Determine the [X, Y] coordinate at the center of the cell enclosing the given text.  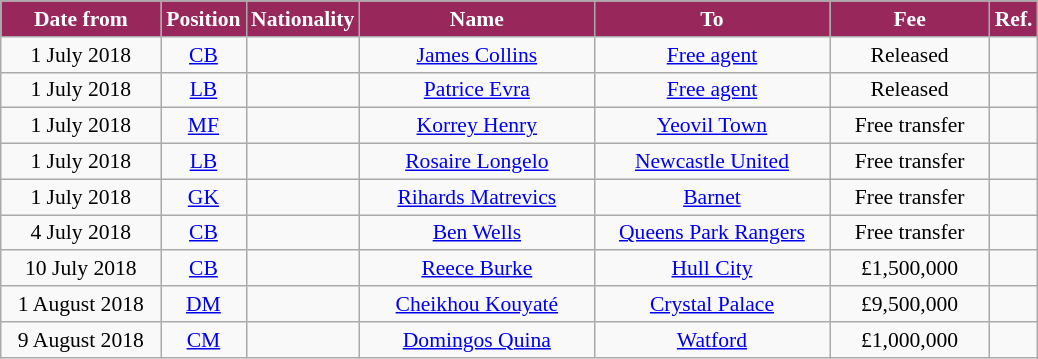
Korrey Henry [476, 126]
Crystal Palace [712, 304]
£1,000,000 [910, 340]
Date from [81, 19]
Nationality [302, 19]
Position [204, 19]
Queens Park Rangers [712, 233]
Name [476, 19]
DM [204, 304]
£9,500,000 [910, 304]
Newcastle United [712, 162]
Fee [910, 19]
CM [204, 340]
Barnet [712, 197]
10 July 2018 [81, 269]
Ref. [1014, 19]
To [712, 19]
Hull City [712, 269]
MF [204, 126]
9 August 2018 [81, 340]
Yeovil Town [712, 126]
Rihards Matrevics [476, 197]
Rosaire Longelo [476, 162]
4 July 2018 [81, 233]
Watford [712, 340]
£1,500,000 [910, 269]
Patrice Evra [476, 90]
1 August 2018 [81, 304]
Domingos Quina [476, 340]
Reece Burke [476, 269]
Cheikhou Kouyaté [476, 304]
GK [204, 197]
Ben Wells [476, 233]
James Collins [476, 55]
